Detect which cell encompasses the target text, then output its [x, y] center coordinate. 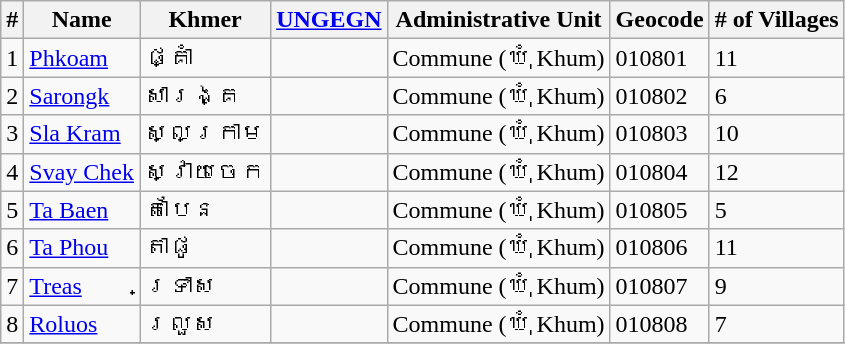
ស្លក្រាម [206, 134]
010806 [660, 248]
010802 [660, 96]
3 [12, 134]
010808 [660, 324]
12 [776, 172]
010801 [660, 58]
Roluos [82, 324]
Sarongk [82, 96]
រលួស [206, 324]
Administrative Unit [498, 20]
Name [82, 20]
ទ្រាស [206, 286]
UNGEGN [329, 20]
Svay Chek [82, 172]
010807 [660, 286]
Geocode [660, 20]
Sla Kram [82, 134]
9 [776, 286]
010803 [660, 134]
# of Villages [776, 20]
2 [12, 96]
ផ្គាំ [206, 58]
Ta Phou [82, 248]
010805 [660, 210]
តាបែន [206, 210]
Treas [82, 286]
សារង្គ [206, 96]
010804 [660, 172]
តាផូ [206, 248]
Khmer [206, 20]
ស្វាយចេក [206, 172]
1 [12, 58]
4 [12, 172]
Ta Baen [82, 210]
Phkoam [82, 58]
# [12, 20]
10 [776, 134]
8 [12, 324]
